Capture the cell that displays the provided text and extract its (X, Y) central coordinate. 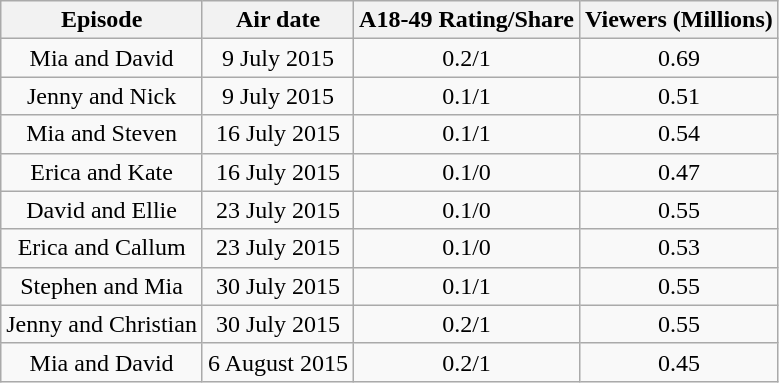
David and Ellie (102, 210)
0.54 (678, 134)
A18-49 Rating/Share (467, 20)
Mia and Steven (102, 134)
6 August 2015 (278, 362)
Air date (278, 20)
0.53 (678, 248)
0.47 (678, 172)
Stephen and Mia (102, 286)
Jenny and Nick (102, 96)
Episode (102, 20)
Erica and Kate (102, 172)
0.69 (678, 58)
Viewers (Millions) (678, 20)
Jenny and Christian (102, 324)
0.45 (678, 362)
Erica and Callum (102, 248)
0.51 (678, 96)
